Search for the cell housing the specified text and yield its [X, Y] center coordinate. 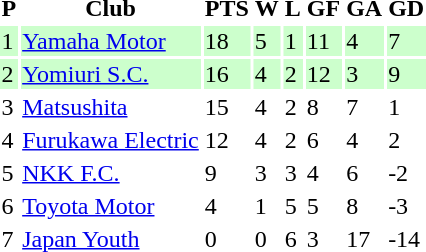
15 [226, 107]
-2 [406, 173]
Matsushita [111, 107]
Yamaha Motor [111, 41]
16 [226, 74]
-3 [406, 206]
Toyota Motor [111, 206]
Yomiuri S.C. [111, 74]
11 [323, 41]
18 [226, 41]
Furukawa Electric [111, 140]
NKK F.C. [111, 173]
